Find where the given text appears and provide that cell's center as (X, Y) coordinate. 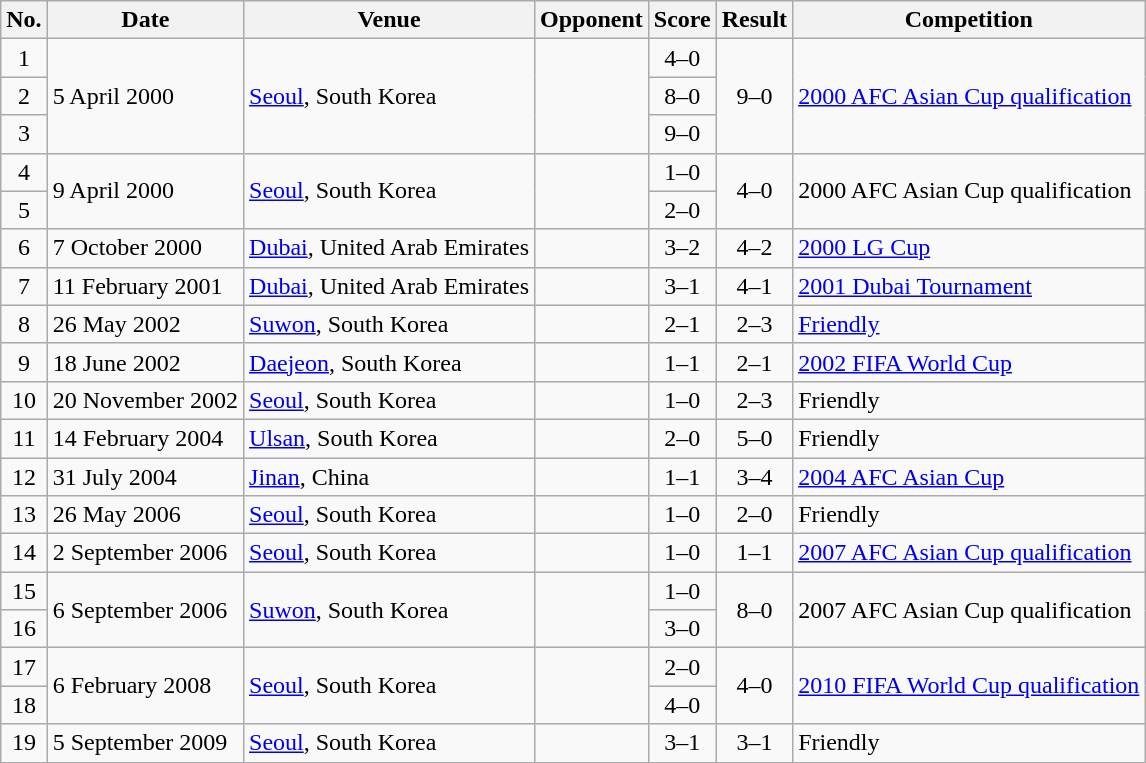
2010 FIFA World Cup qualification (969, 686)
Score (682, 20)
2001 Dubai Tournament (969, 286)
5 April 2000 (145, 96)
26 May 2006 (145, 515)
3 (24, 134)
2000 LG Cup (969, 248)
4–2 (754, 248)
No. (24, 20)
4 (24, 172)
2002 FIFA World Cup (969, 362)
18 (24, 705)
7 (24, 286)
5–0 (754, 438)
13 (24, 515)
10 (24, 400)
5 (24, 210)
Competition (969, 20)
9 (24, 362)
Daejeon, South Korea (390, 362)
Opponent (592, 20)
2004 AFC Asian Cup (969, 477)
3–2 (682, 248)
11 February 2001 (145, 286)
6 February 2008 (145, 686)
15 (24, 591)
6 September 2006 (145, 610)
12 (24, 477)
20 November 2002 (145, 400)
Jinan, China (390, 477)
19 (24, 743)
8 (24, 324)
14 (24, 553)
31 July 2004 (145, 477)
14 February 2004 (145, 438)
5 September 2009 (145, 743)
11 (24, 438)
1 (24, 58)
2 September 2006 (145, 553)
Venue (390, 20)
16 (24, 629)
3–4 (754, 477)
Ulsan, South Korea (390, 438)
17 (24, 667)
9 April 2000 (145, 191)
Date (145, 20)
26 May 2002 (145, 324)
Result (754, 20)
3–0 (682, 629)
4–1 (754, 286)
18 June 2002 (145, 362)
2 (24, 96)
6 (24, 248)
7 October 2000 (145, 248)
